Find where the given text appears and provide that cell's center as (X, Y) coordinate. 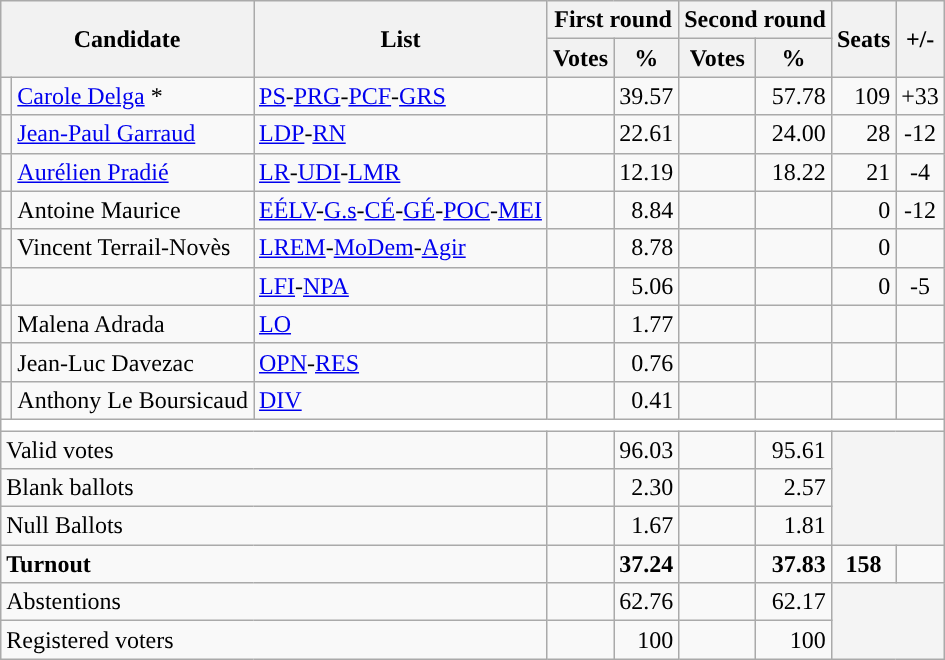
24.00 (794, 134)
EÉLV-G.s-CÉ-GÉ-POC-MEI (401, 210)
22.61 (646, 134)
Aurélien Pradié (133, 172)
OPN-RES (401, 362)
2.57 (794, 488)
2.30 (646, 488)
First round (612, 20)
LFI-NPA (401, 286)
+33 (920, 96)
List (401, 39)
LDP-RN (401, 134)
Second round (756, 20)
DIV (401, 400)
Valid votes (274, 449)
158 (863, 564)
Seats (863, 39)
LR-UDI-LMR (401, 172)
-4 (920, 172)
18.22 (794, 172)
39.57 (646, 96)
Registered voters (274, 640)
62.76 (646, 602)
Abstentions (274, 602)
Jean-Luc Davezac (133, 362)
37.24 (646, 564)
1.81 (794, 526)
37.83 (794, 564)
-5 (920, 286)
Jean-Paul Garraud (133, 134)
109 (863, 96)
62.17 (794, 602)
PS-PRG-PCF-GRS (401, 96)
8.84 (646, 210)
Carole Delga * (133, 96)
8.78 (646, 248)
0.76 (646, 362)
LO (401, 324)
28 (863, 134)
Anthony Le Boursicaud (133, 400)
Turnout (274, 564)
Blank ballots (274, 488)
0.41 (646, 400)
96.03 (646, 449)
Vincent Terrail-Novès (133, 248)
Antoine Maurice (133, 210)
1.67 (646, 526)
Null Ballots (274, 526)
+/- (920, 39)
95.61 (794, 449)
57.78 (794, 96)
Malena Adrada (133, 324)
Candidate (128, 39)
5.06 (646, 286)
1.77 (646, 324)
LREM-MoDem-Agir (401, 248)
12.19 (646, 172)
21 (863, 172)
